Return the (x, y) coordinate for the center point of the cell that contains the specified text.  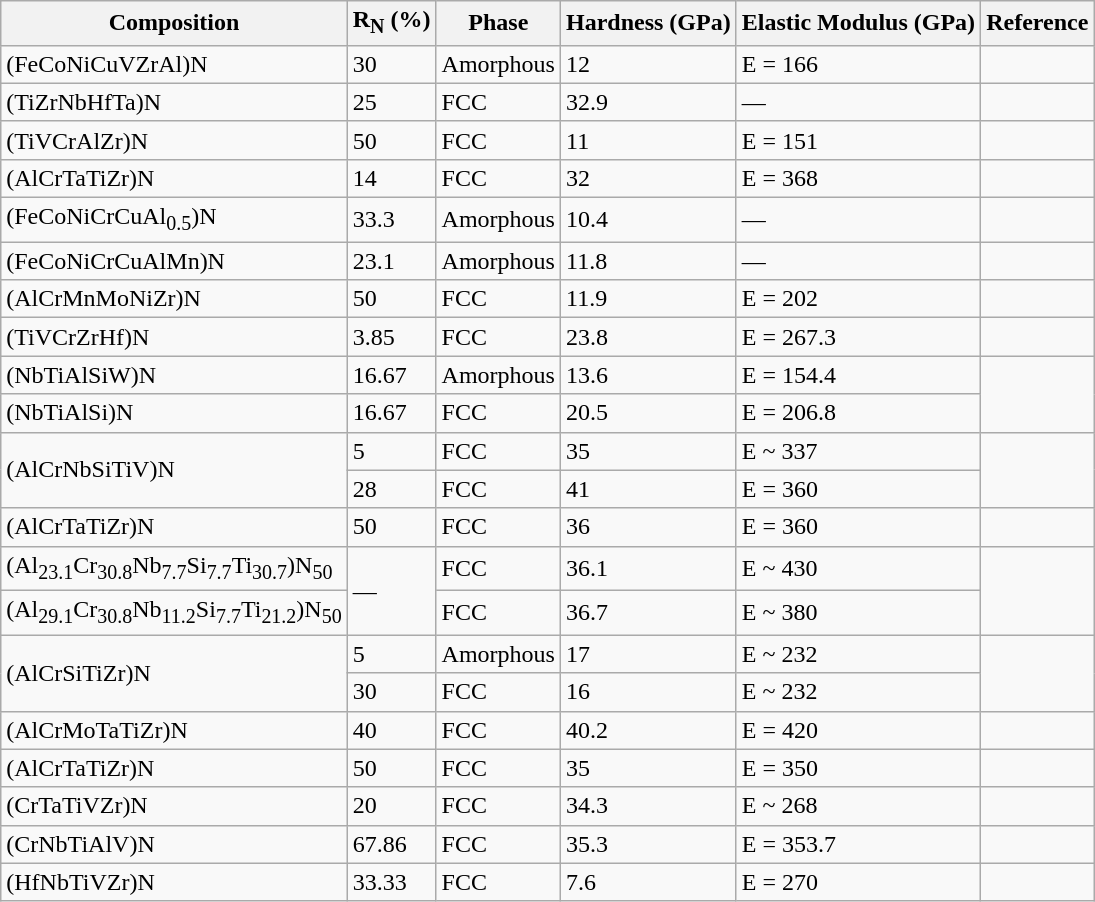
41 (648, 489)
(FeCoNiCuVZrAl)N (174, 64)
E = 420 (858, 730)
36 (648, 527)
32 (648, 178)
28 (392, 489)
(TiVCrZrHf)N (174, 337)
E = 206.8 (858, 413)
(Al29.1Cr30.8Nb11.2Si7.7Ti21.2)N50 (174, 613)
34.3 (648, 806)
RN (%) (392, 23)
E = 270 (858, 882)
13.6 (648, 375)
67.86 (392, 844)
35.3 (648, 844)
Composition (174, 23)
Reference (1038, 23)
11.9 (648, 299)
E ~ 380 (858, 613)
(TiVCrAlZr)N (174, 140)
36.1 (648, 568)
12 (648, 64)
20 (392, 806)
E = 353.7 (858, 844)
7.6 (648, 882)
33.3 (392, 219)
32.9 (648, 102)
E ~ 268 (858, 806)
40.2 (648, 730)
(FeCoNiCrCuAl0.5)N (174, 219)
E = 202 (858, 299)
Phase (498, 23)
(AlCrMnMoNiZr)N (174, 299)
11 (648, 140)
(NbTiAlSiW)N (174, 375)
11.8 (648, 261)
(Al23.1Cr30.8Nb7.7Si7.7Ti30.7)N50 (174, 568)
E ~ 430 (858, 568)
(HfNbTiVZr)N (174, 882)
E = 267.3 (858, 337)
E = 154.4 (858, 375)
Hardness (GPa) (648, 23)
Elastic Modulus (GPa) (858, 23)
E = 166 (858, 64)
25 (392, 102)
40 (392, 730)
14 (392, 178)
33.33 (392, 882)
E = 151 (858, 140)
(AlCrSiTiZr)N (174, 673)
23.8 (648, 337)
20.5 (648, 413)
(FeCoNiCrCuAlMn)N (174, 261)
(TiZrNbHfTa)N (174, 102)
(CrNbTiAlV)N (174, 844)
(AlCrMoTaTiZr)N (174, 730)
17 (648, 654)
(AlCrNbSiTiV)N (174, 470)
23.1 (392, 261)
16 (648, 692)
E = 368 (858, 178)
E = 350 (858, 768)
10.4 (648, 219)
E ~ 337 (858, 451)
36.7 (648, 613)
(NbTiAlSi)N (174, 413)
(CrTaTiVZr)N (174, 806)
3.85 (392, 337)
